Find where the given text appears and provide that cell's center as [X, Y] coordinate. 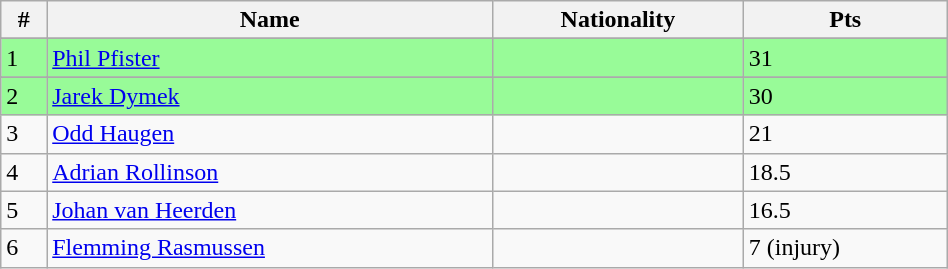
21 [845, 134]
Pts [845, 20]
18.5 [845, 172]
7 (injury) [845, 248]
Adrian Rollinson [270, 172]
Odd Haugen [270, 134]
4 [24, 172]
30 [845, 96]
Jarek Dymek [270, 96]
Phil Pfister [270, 58]
Johan van Heerden [270, 210]
Flemming Rasmussen [270, 248]
Name [270, 20]
# [24, 20]
Nationality [618, 20]
1 [24, 58]
3 [24, 134]
2 [24, 96]
5 [24, 210]
31 [845, 58]
6 [24, 248]
16.5 [845, 210]
